For the text-containing cell, return its midpoint in (X, Y) coordinate format. 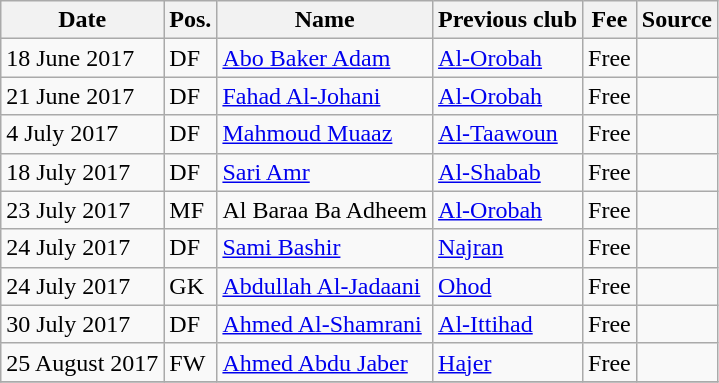
18 July 2017 (82, 172)
Sami Bashir (325, 248)
Fahad Al-Johani (325, 96)
Source (676, 20)
Al Baraa Ba Adheem (325, 210)
Abo Baker Adam (325, 58)
23 July 2017 (82, 210)
Fee (610, 20)
25 August 2017 (82, 362)
FW (190, 362)
Previous club (508, 20)
Al-Shabab (508, 172)
GK (190, 286)
MF (190, 210)
21 June 2017 (82, 96)
Abdullah Al-Jadaani (325, 286)
Al-Ittihad (508, 324)
30 July 2017 (82, 324)
Ahmed Abdu Jaber (325, 362)
Ohod (508, 286)
Pos. (190, 20)
Sari Amr (325, 172)
Al-Taawoun (508, 134)
18 June 2017 (82, 58)
Name (325, 20)
Hajer (508, 362)
Najran (508, 248)
Date (82, 20)
4 July 2017 (82, 134)
Ahmed Al-Shamrani (325, 324)
Mahmoud Muaaz (325, 134)
